Identify which cell holds the provided text, then report its [x, y] central coordinate. 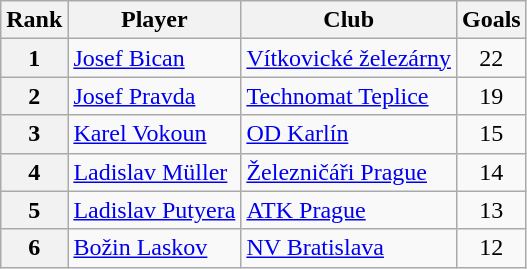
Club [349, 20]
Rank [34, 20]
13 [491, 210]
Božin Laskov [154, 248]
14 [491, 172]
Ladislav Putyera [154, 210]
1 [34, 58]
6 [34, 248]
Technomat Teplice [349, 96]
Ladislav Müller [154, 172]
Goals [491, 20]
15 [491, 134]
3 [34, 134]
19 [491, 96]
Vítkovické železárny [349, 58]
Josef Bican [154, 58]
2 [34, 96]
5 [34, 210]
Karel Vokoun [154, 134]
Player [154, 20]
Železničáři Prague [349, 172]
OD Karlín [349, 134]
NV Bratislava [349, 248]
ATK Prague [349, 210]
22 [491, 58]
12 [491, 248]
4 [34, 172]
Josef Pravda [154, 96]
